From the cell containing the given text, extract its center point as [x, y] coordinate. 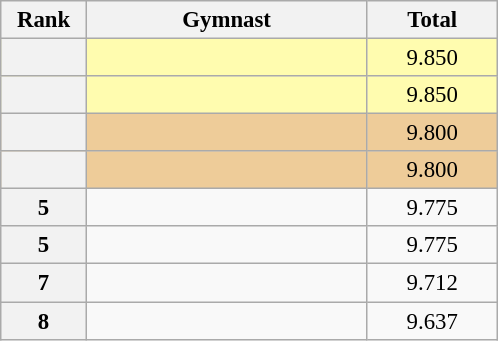
Rank [44, 20]
Total [432, 20]
7 [44, 283]
8 [44, 321]
9.712 [432, 283]
Gymnast [226, 20]
9.637 [432, 321]
